Find where the given text appears and provide that cell's center as (x, y) coordinate. 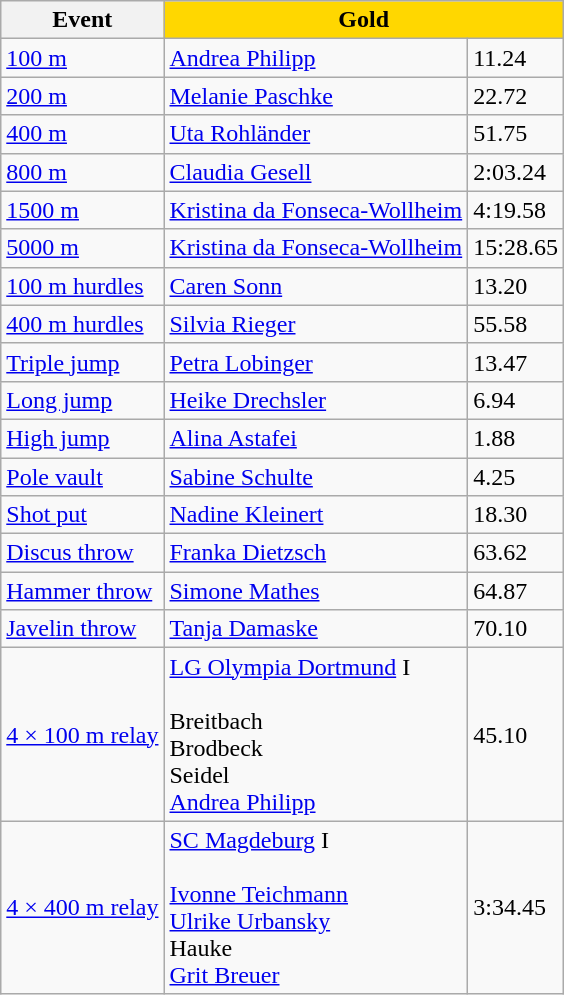
3:34.45 (516, 908)
45.10 (516, 734)
100 m hurdles (82, 286)
400 m hurdles (82, 324)
1.88 (516, 438)
Claudia Gesell (316, 172)
Sabine Schulte (316, 477)
63.62 (516, 553)
Nadine Kleinert (316, 515)
2:03.24 (516, 172)
64.87 (516, 591)
SC Magdeburg I Ivonne Teichmann Ulrike Urbansky Hauke Grit Breuer (316, 908)
Pole vault (82, 477)
Event (82, 20)
High jump (82, 438)
70.10 (516, 629)
51.75 (516, 134)
18.30 (516, 515)
Franka Dietzsch (316, 553)
1500 m (82, 210)
LG Olympia Dortmund I Breitbach Brodbeck Seidel Andrea Philipp (316, 734)
Triple jump (82, 362)
Heike Drechsler (316, 400)
13.47 (516, 362)
Hammer throw (82, 591)
11.24 (516, 58)
Silvia Rieger (316, 324)
Simone Mathes (316, 591)
Melanie Paschke (316, 96)
Long jump (82, 400)
100 m (82, 58)
4 × 100 m relay (82, 734)
800 m (82, 172)
13.20 (516, 286)
Discus throw (82, 553)
4:19.58 (516, 210)
5000 m (82, 248)
6.94 (516, 400)
400 m (82, 134)
Shot put (82, 515)
4 × 400 m relay (82, 908)
Andrea Philipp (316, 58)
15:28.65 (516, 248)
22.72 (516, 96)
200 m (82, 96)
Alina Astafei (316, 438)
Uta Rohländer (316, 134)
4.25 (516, 477)
Petra Lobinger (316, 362)
Caren Sonn (316, 286)
Tanja Damaske (316, 629)
55.58 (516, 324)
Javelin throw (82, 629)
Gold (364, 20)
